Output the (x, y) coordinate of the center of the cell containing the given text.  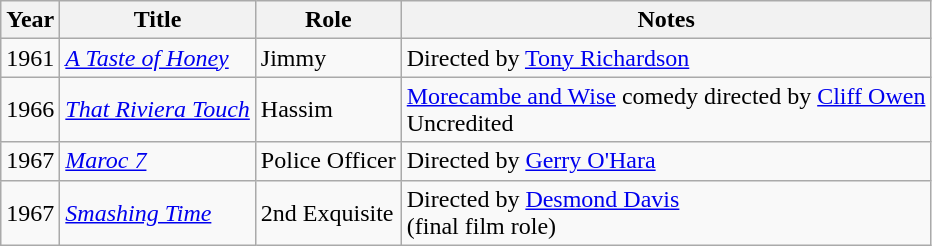
Maroc 7 (158, 161)
1961 (30, 58)
Morecambe and Wise comedy directed by Cliff OwenUncredited (666, 110)
Jimmy (328, 58)
Role (328, 20)
Hassim (328, 110)
2nd Exquisite (328, 212)
Notes (666, 20)
Directed by Desmond Davis(final film role) (666, 212)
Directed by Gerry O'Hara (666, 161)
That Riviera Touch (158, 110)
1966 (30, 110)
A Taste of Honey (158, 58)
Smashing Time (158, 212)
Title (158, 20)
Directed by Tony Richardson (666, 58)
Year (30, 20)
Police Officer (328, 161)
